Identify which cell holds the provided text, then report its (x, y) central coordinate. 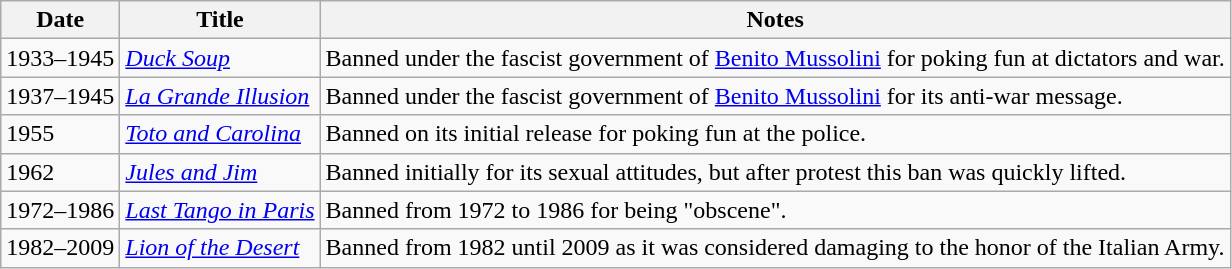
1972–1986 (60, 210)
La Grande Illusion (220, 96)
Last Tango in Paris (220, 210)
Date (60, 20)
1937–1945 (60, 96)
Banned on its initial release for poking fun at the police. (775, 134)
1962 (60, 172)
Jules and Jim (220, 172)
Duck Soup (220, 58)
Banned initially for its sexual attitudes, but after protest this ban was quickly lifted. (775, 172)
1982–2009 (60, 248)
Banned under the fascist government of Benito Mussolini for poking fun at dictators and war. (775, 58)
Banned from 1972 to 1986 for being "obscene". (775, 210)
Banned under the fascist government of Benito Mussolini for its anti-war message. (775, 96)
Notes (775, 20)
Title (220, 20)
1933–1945 (60, 58)
Toto and Carolina (220, 134)
Banned from 1982 until 2009 as it was considered damaging to the honor of the Italian Army. (775, 248)
Lion of the Desert (220, 248)
1955 (60, 134)
